Identify which cell holds the provided text, then report its (X, Y) central coordinate. 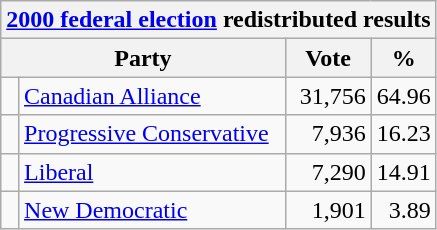
Liberal (152, 172)
3.89 (404, 210)
New Democratic (152, 210)
16.23 (404, 134)
7,290 (328, 172)
64.96 (404, 96)
% (404, 58)
Party (143, 58)
2000 federal election redistributed results (218, 20)
Vote (328, 58)
1,901 (328, 210)
Progressive Conservative (152, 134)
Canadian Alliance (152, 96)
31,756 (328, 96)
7,936 (328, 134)
14.91 (404, 172)
